For the text-containing cell, return its midpoint in (X, Y) coordinate format. 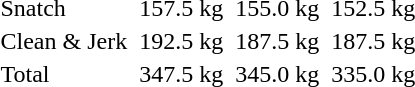
187.5 kg (278, 41)
192.5 kg (182, 41)
